Search for the cell housing the specified text and yield its (X, Y) center coordinate. 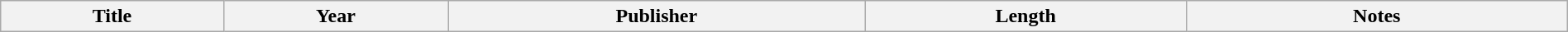
Title (112, 16)
Publisher (657, 16)
Notes (1376, 16)
Year (336, 16)
Length (1025, 16)
